Search for the cell housing the specified text and yield its [X, Y] center coordinate. 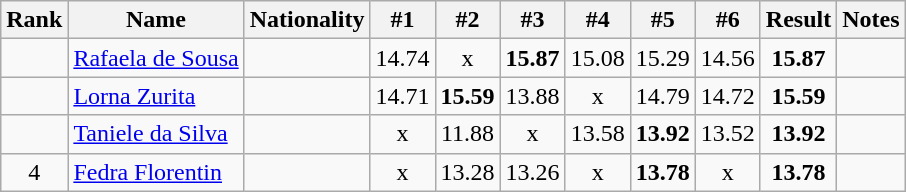
#1 [402, 20]
14.79 [662, 96]
4 [34, 172]
13.58 [598, 134]
13.52 [728, 134]
#3 [532, 20]
Name [156, 20]
#2 [468, 20]
14.72 [728, 96]
15.08 [598, 58]
Lorna Zurita [156, 96]
Result [798, 20]
13.26 [532, 172]
#4 [598, 20]
15.29 [662, 58]
14.74 [402, 58]
Rafaela de Sousa [156, 58]
#6 [728, 20]
Rank [34, 20]
Taniele da Silva [156, 134]
13.88 [532, 96]
Notes [871, 20]
Nationality [307, 20]
14.71 [402, 96]
Fedra Florentin [156, 172]
14.56 [728, 58]
13.28 [468, 172]
11.88 [468, 134]
#5 [662, 20]
